Scan for the cell matching the given text and deliver its [x, y] coordinate at center. 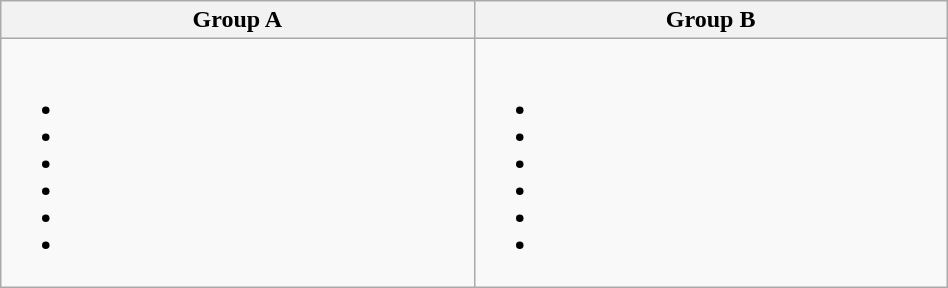
Group A [238, 20]
Group B [710, 20]
